Pinpoint the cell where the given text exists, returning its (X, Y) midpoint coordinate. 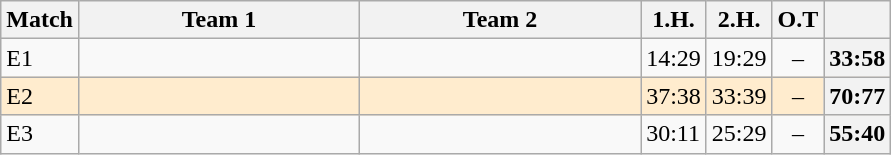
33:58 (858, 58)
25:29 (739, 134)
E3 (40, 134)
Team 1 (218, 20)
E1 (40, 58)
Match (40, 20)
55:40 (858, 134)
70:77 (858, 96)
2.H. (739, 20)
Team 2 (500, 20)
14:29 (674, 58)
30:11 (674, 134)
37:38 (674, 96)
19:29 (739, 58)
33:39 (739, 96)
E2 (40, 96)
O.T (798, 20)
1.H. (674, 20)
